From the cell containing the given text, extract its center point as [X, Y] coordinate. 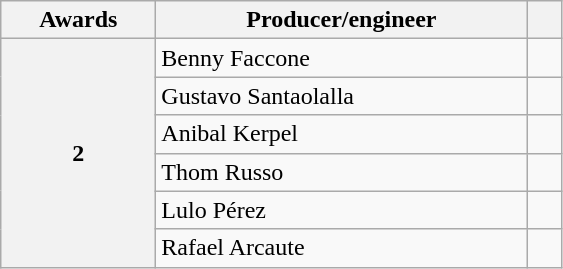
Producer/engineer [342, 20]
Rafael Arcaute [342, 248]
Awards [78, 20]
Anibal Kerpel [342, 134]
Benny Faccone [342, 58]
2 [78, 153]
Thom Russo [342, 172]
Gustavo Santaolalla [342, 96]
Lulo Pérez [342, 210]
